Return [x, y] of the center of cell containing provided text 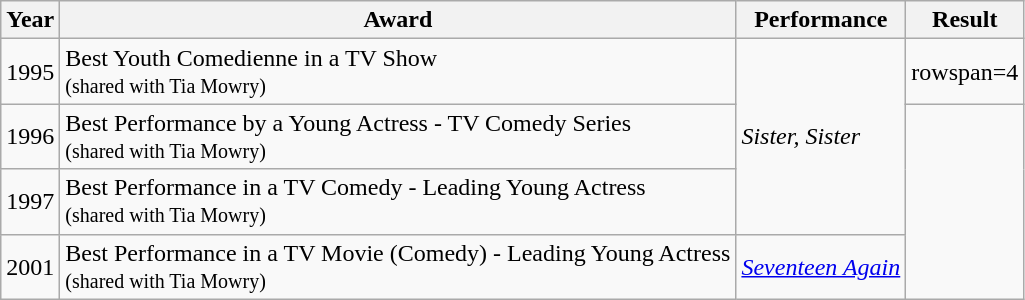
Best Performance in a TV Movie (Comedy) - Leading Young Actress(shared with Tia Mowry) [398, 266]
1995 [30, 72]
Performance [821, 20]
1997 [30, 202]
Best Performance by a Young Actress - TV Comedy Series(shared with Tia Mowry) [398, 136]
Best Youth Comedienne in a TV Show(shared with Tia Mowry) [398, 72]
Best Performance in a TV Comedy - Leading Young Actress(shared with Tia Mowry) [398, 202]
Seventeen Again [821, 266]
Year [30, 20]
2001 [30, 266]
Result [965, 20]
1996 [30, 136]
rowspan=4 [965, 72]
Award [398, 20]
Sister, Sister [821, 136]
